Capture the cell that displays the provided text and extract its (X, Y) central coordinate. 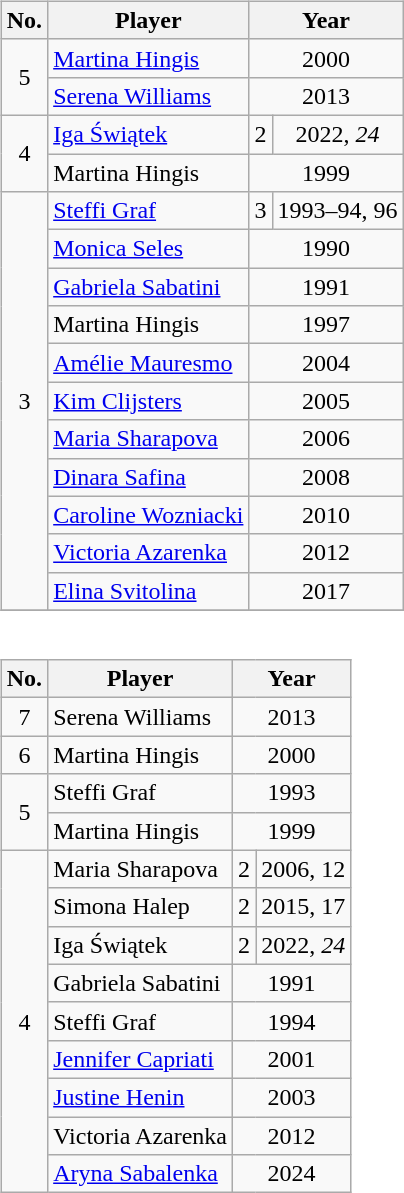
2005 (326, 401)
1990 (326, 249)
Kim Clijsters (148, 401)
1994 (292, 1021)
2006, 12 (304, 869)
1993 (292, 793)
2024 (292, 1174)
Simona Halep (140, 907)
Jennifer Capriati (140, 1059)
Caroline Wozniacki (148, 515)
2015, 17 (304, 907)
2004 (326, 363)
Dinara Safina (148, 477)
2008 (326, 477)
7 (24, 717)
2010 (326, 515)
Elina Svitolina (148, 591)
6 (24, 755)
2001 (292, 1059)
1997 (326, 325)
Amélie Mauresmo (148, 363)
2017 (326, 591)
Monica Seles (148, 249)
2006 (326, 439)
Justine Henin (140, 1097)
2003 (292, 1097)
1993–94, 96 (338, 211)
Aryna Sabalenka (140, 1174)
